Identify which cell holds the provided text, then report its (x, y) central coordinate. 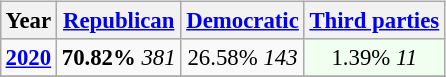
2020 (28, 58)
Year (28, 21)
1.39% 11 (374, 58)
70.82% 381 (118, 58)
Democratic (242, 21)
Republican (118, 21)
Third parties (374, 21)
26.58% 143 (242, 58)
